Provide the (X, Y) coordinate of the cell's center where the given text is located.  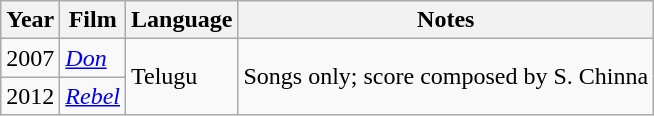
Year (30, 20)
2012 (30, 96)
2007 (30, 58)
Rebel (93, 96)
Songs only; score composed by S. Chinna (446, 77)
Telugu (182, 77)
Film (93, 20)
Notes (446, 20)
Language (182, 20)
Don (93, 58)
